Extract the (X, Y) coordinate from the center of the cell holding the provided text.  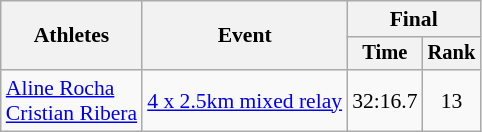
Athletes (72, 36)
32:16.7 (384, 100)
4 x 2.5km mixed relay (244, 100)
13 (452, 100)
Time (384, 54)
Rank (452, 54)
Aline RochaCristian Ribera (72, 100)
Final (414, 19)
Event (244, 36)
